Return the [X, Y] coordinate for the center point of the cell that contains the specified text.  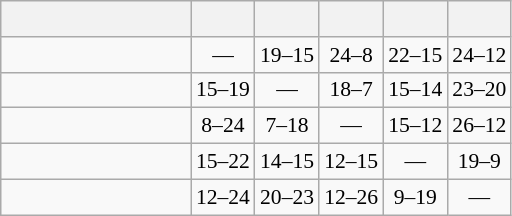
20–23 [287, 197]
12–15 [351, 162]
15–12 [415, 126]
24–12 [479, 55]
19–15 [287, 55]
15–14 [415, 90]
9–19 [415, 197]
8–24 [223, 126]
15–22 [223, 162]
7–18 [287, 126]
12–24 [223, 197]
19–9 [479, 162]
12–26 [351, 197]
23–20 [479, 90]
18–7 [351, 90]
26–12 [479, 126]
14–15 [287, 162]
24–8 [351, 55]
15–19 [223, 90]
22–15 [415, 55]
